Extract the (X, Y) coordinate from the center of the cell holding the provided text.  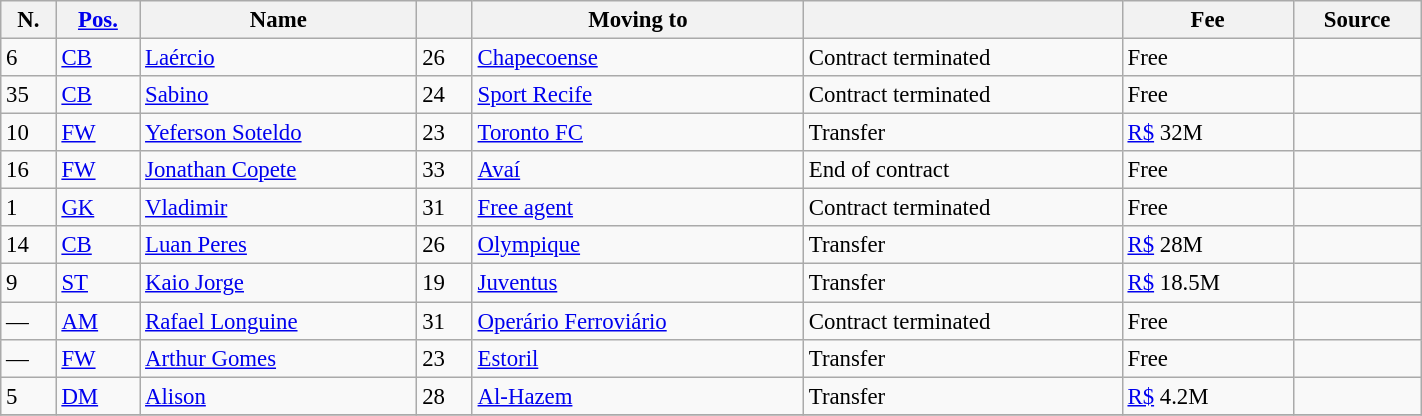
35 (28, 95)
N. (28, 20)
Rafael Longuine (278, 321)
6 (28, 58)
Kaio Jorge (278, 283)
Alison (278, 396)
16 (28, 170)
R$ 32M (1208, 133)
33 (444, 170)
Chapecoense (638, 58)
10 (28, 133)
Toronto FC (638, 133)
Name (278, 20)
Free agent (638, 208)
Estoril (638, 358)
Moving to (638, 20)
ST (98, 283)
Source (1357, 20)
Juventus (638, 283)
End of contract (964, 170)
Yeferson Soteldo (278, 133)
14 (28, 245)
R$ 28M (1208, 245)
DM (98, 396)
5 (28, 396)
Sabino (278, 95)
Luan Peres (278, 245)
R$ 18.5M (1208, 283)
Operário Ferroviário (638, 321)
Avaí (638, 170)
Jonathan Copete (278, 170)
Laércio (278, 58)
Olympique (638, 245)
Al-Hazem (638, 396)
Sport Recife (638, 95)
Fee (1208, 20)
28 (444, 396)
Vladimir (278, 208)
Pos. (98, 20)
1 (28, 208)
9 (28, 283)
Arthur Gomes (278, 358)
19 (444, 283)
R$ 4.2M (1208, 396)
AM (98, 321)
24 (444, 95)
GK (98, 208)
